Return [x, y] of the center of cell containing provided text 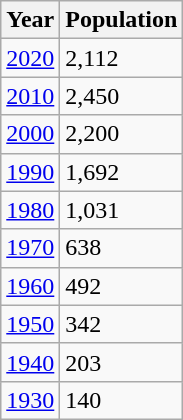
2,450 [122, 96]
1960 [30, 286]
1930 [30, 400]
Population [122, 20]
638 [122, 248]
342 [122, 324]
1940 [30, 362]
2000 [30, 134]
1990 [30, 172]
1,031 [122, 210]
2,200 [122, 134]
1950 [30, 324]
Year [30, 20]
140 [122, 400]
1970 [30, 248]
2020 [30, 58]
2,112 [122, 58]
492 [122, 286]
1980 [30, 210]
1,692 [122, 172]
203 [122, 362]
2010 [30, 96]
